Identify which cell holds the provided text, then report its [X, Y] central coordinate. 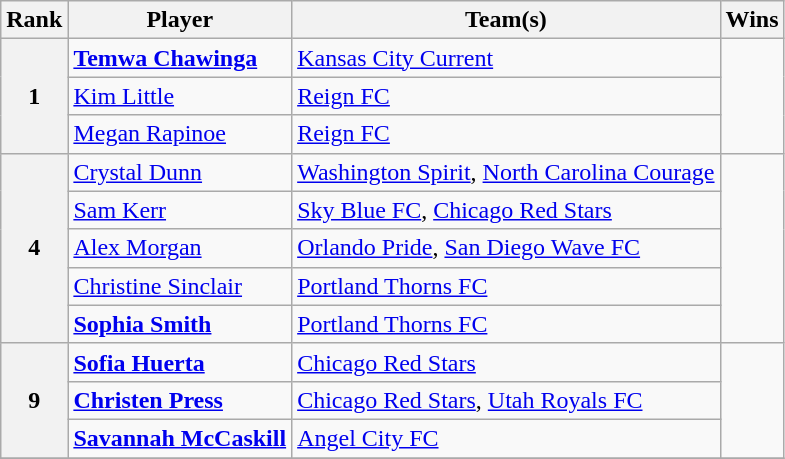
Sophia Smith [180, 324]
Kansas City Current [506, 58]
Kim Little [180, 96]
1 [34, 96]
Crystal Dunn [180, 172]
Player [180, 20]
Savannah McCaskill [180, 438]
9 [34, 400]
Wins [752, 20]
Christen Press [180, 400]
Chicago Red Stars, Utah Royals FC [506, 400]
Washington Spirit, North Carolina Courage [506, 172]
Sofia Huerta [180, 362]
Rank [34, 20]
Sam Kerr [180, 210]
Christine Sinclair [180, 286]
Angel City FC [506, 438]
Sky Blue FC, Chicago Red Stars [506, 210]
4 [34, 248]
Chicago Red Stars [506, 362]
Temwa Chawinga [180, 58]
Orlando Pride, San Diego Wave FC [506, 248]
Megan Rapinoe [180, 134]
Team(s) [506, 20]
Alex Morgan [180, 248]
